Detect which cell encompasses the target text, then output its [X, Y] center coordinate. 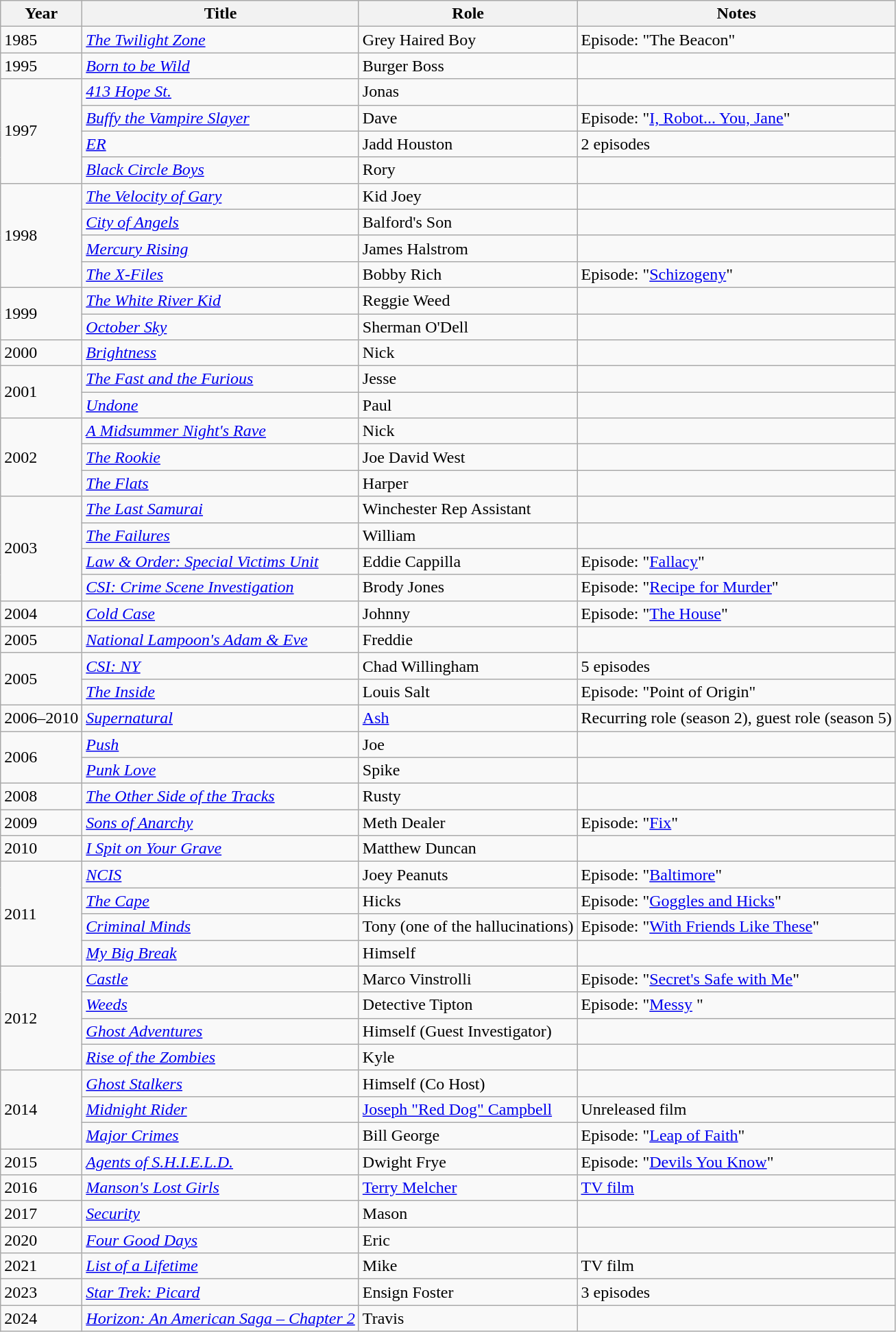
Episode: "Point of Origin" [736, 692]
2017 [41, 1214]
My Big Break [221, 953]
Balford's Son [468, 222]
Undone [221, 405]
Episode: "Baltimore" [736, 875]
2023 [41, 1292]
5 episodes [736, 666]
CSI: Crime Scene Investigation [221, 588]
Rusty [468, 797]
Eric [468, 1240]
Paul [468, 405]
Midnight Rider [221, 1109]
Kid Joey [468, 196]
Major Crimes [221, 1135]
Recurring role (season 2), guest role (season 5) [736, 718]
2011 [41, 914]
Jadd Houston [468, 144]
List of a Lifetime [221, 1266]
Buffy the Vampire Slayer [221, 118]
Four Good Days [221, 1240]
Episode: "I, Robot... You, Jane" [736, 118]
Born to be Wild [221, 66]
Ensign Foster [468, 1292]
Episode: "Devils You Know" [736, 1162]
Chad Willingham [468, 666]
The Other Side of the Tracks [221, 797]
Agents of S.H.I.E.L.D. [221, 1162]
Episode: "Recipe for Murder" [736, 588]
2001 [41, 392]
Episode: "With Friends Like These" [736, 927]
Johnny [468, 614]
Notes [736, 14]
Terry Melcher [468, 1188]
Role [468, 14]
CSI: NY [221, 666]
2000 [41, 353]
2024 [41, 1318]
1985 [41, 40]
Brightness [221, 353]
Black Circle Boys [221, 170]
The White River Kid [221, 300]
Joe [468, 744]
Winchester Rep Assistant [468, 509]
Episode: "Messy " [736, 1005]
2004 [41, 614]
2014 [41, 1109]
Joey Peanuts [468, 875]
Jonas [468, 92]
Criminal Minds [221, 927]
Jesse [468, 379]
Louis Salt [468, 692]
Tony (one of the hallucinations) [468, 927]
Manson's Lost Girls [221, 1188]
Matthew Duncan [468, 849]
The Failures [221, 535]
October Sky [221, 327]
Law & Order: Special Victims Unit [221, 561]
2010 [41, 849]
The Twilight Zone [221, 40]
2006–2010 [41, 718]
William [468, 535]
Rory [468, 170]
Sherman O'Dell [468, 327]
The Last Samurai [221, 509]
Episode: "Schizogeny" [736, 274]
2006 [41, 757]
Reggie Weed [468, 300]
2015 [41, 1162]
Punk Love [221, 771]
The Rookie [221, 457]
Detective Tipton [468, 1005]
The Velocity of Gary [221, 196]
Episode: "Fix" [736, 823]
A Midsummer Night's Rave [221, 431]
Mercury Rising [221, 248]
Brody Jones [468, 588]
Ghost Adventures [221, 1031]
The Inside [221, 692]
James Halstrom [468, 248]
413 Hope St. [221, 92]
2009 [41, 823]
The Cape [221, 901]
The Fast and the Furious [221, 379]
2020 [41, 1240]
Grey Haired Boy [468, 40]
Title [221, 14]
Supernatural [221, 718]
Travis [468, 1318]
Harper [468, 483]
Push [221, 744]
Episode: "The House" [736, 614]
Spike [468, 771]
2016 [41, 1188]
Unreleased film [736, 1109]
Year [41, 14]
Weeds [221, 1005]
Kyle [468, 1057]
Star Trek: Picard [221, 1292]
Rise of the Zombies [221, 1057]
Bobby Rich [468, 274]
Bill George [468, 1135]
National Lampoon's Adam & Eve [221, 640]
Himself (Co Host) [468, 1083]
Eddie Cappilla [468, 561]
3 episodes [736, 1292]
1997 [41, 131]
Joseph "Red Dog" Campbell [468, 1109]
Sons of Anarchy [221, 823]
ER [221, 144]
City of Angels [221, 222]
I Spit on Your Grave [221, 849]
1995 [41, 66]
Episode: "The Beacon" [736, 40]
Horizon: An American Saga – Chapter 2 [221, 1318]
Security [221, 1214]
Freddie [468, 640]
Ghost Stalkers [221, 1083]
Mason [468, 1214]
2 episodes [736, 144]
Castle [221, 979]
2002 [41, 457]
2003 [41, 548]
Episode: "Secret's Safe with Me" [736, 979]
Cold Case [221, 614]
Episode: "Goggles and Hicks" [736, 901]
The X-Files [221, 274]
Burger Boss [468, 66]
Ash [468, 718]
2012 [41, 1018]
Mike [468, 1266]
NCIS [221, 875]
Dave [468, 118]
Hicks [468, 901]
Episode: "Fallacy" [736, 561]
Episode: "Leap of Faith" [736, 1135]
The Flats [221, 483]
1998 [41, 235]
2008 [41, 797]
Meth Dealer [468, 823]
Dwight Frye [468, 1162]
1999 [41, 313]
Himself (Guest Investigator) [468, 1031]
2021 [41, 1266]
Marco Vinstrolli [468, 979]
Joe David West [468, 457]
Himself [468, 953]
